Identify which cell holds the provided text, then report its [x, y] central coordinate. 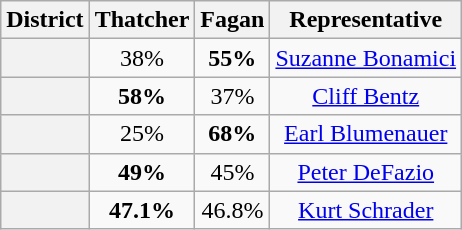
Thatcher [142, 20]
38% [142, 58]
Peter DeFazio [366, 172]
58% [142, 96]
46.8% [232, 210]
Cliff Bentz [366, 96]
Earl Blumenauer [366, 134]
25% [142, 134]
45% [232, 172]
47.1% [142, 210]
Fagan [232, 20]
49% [142, 172]
68% [232, 134]
37% [232, 96]
Representative [366, 20]
District [45, 20]
Kurt Schrader [366, 210]
Suzanne Bonamici [366, 58]
55% [232, 58]
